Output the [X, Y] coordinate of the center of the cell containing the given text.  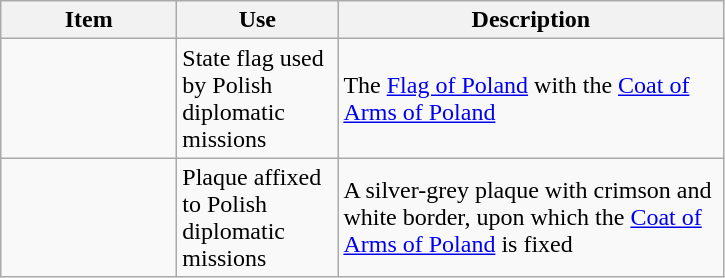
The Flag of Poland with the Coat of Arms of Poland [531, 98]
A silver-grey plaque with crimson and white border, upon which the Coat of Arms of Poland is fixed [531, 218]
Plaque affixed to Polish diplomatic missions [258, 218]
State flag used by Polish diplomatic missions [258, 98]
Item [89, 20]
Description [531, 20]
Use [258, 20]
